Return [x, y] of the center of cell containing provided text 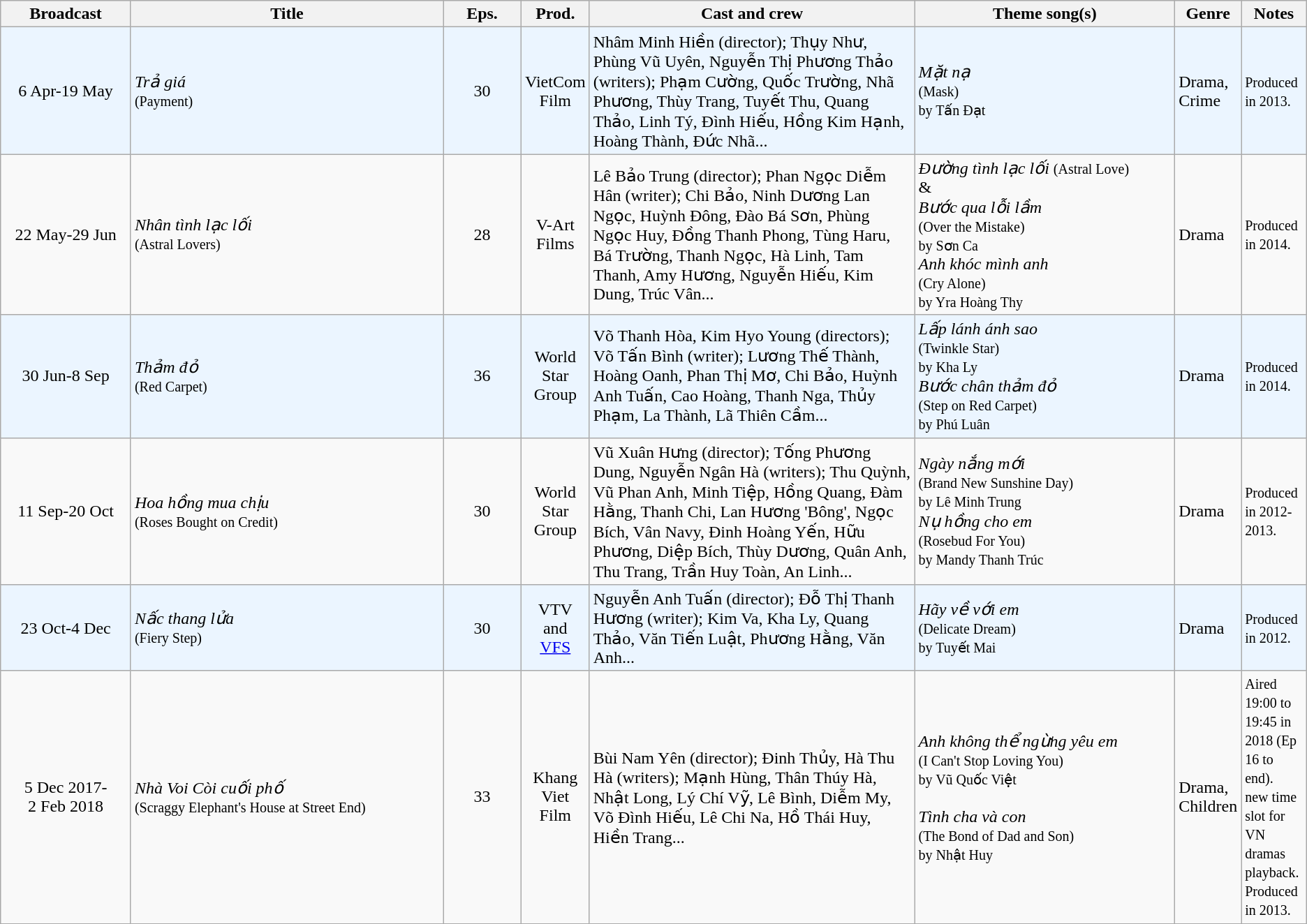
30 Jun-8 Sep [66, 376]
28 [482, 234]
Eps. [482, 14]
Prod. [555, 14]
Nấc thang lửa (Fiery Step) [286, 628]
VietCom Film [555, 91]
Title [286, 14]
Nguyễn Anh Tuấn (director); Đỗ Thị Thanh Hương (writer); Kim Va, Kha Ly, Quang Thảo, Văn Tiến Luật, Phương Hằng, Văn Anh... [752, 628]
Genre [1208, 14]
23 Oct-4 Dec [66, 628]
Nhà Voi Còi cuối phố (Scraggy Elephant's House at Street End) [286, 797]
Lấp lánh ánh sao (Twinkle Star)by Kha LyBước chân thảm đỏ (Step on Red Carpet)by Phú Luân [1044, 376]
Produced in 2012. [1274, 628]
11 Sep-20 Oct [66, 511]
Drama, Crime [1208, 91]
Nhân tình lạc lối (Astral Lovers) [286, 234]
Theme song(s) [1044, 14]
Cast and crew [752, 14]
Ngày nắng mới (Brand New Sunshine Day)by Lê Minh TrungNụ hồng cho em (Rosebud For You)by Mandy Thanh Trúc [1044, 511]
Anh không thể ngừng yêu em (I Can't Stop Loving You)by Vũ Quốc ViệtTình cha và con (The Bond of Dad and Son)by Nhật Huy [1044, 797]
V-Art Films [555, 234]
33 [482, 797]
Aired 19:00 to 19:45 in 2018 (Ep 16 to end). new time slot for VN dramas playback.Produced in 2013. [1274, 797]
Mặt nạ (Mask)by Tấn Đạt [1044, 91]
Hãy về với em (Delicate Dream)by Tuyết Mai [1044, 628]
Trả giá (Payment) [286, 91]
Khang Viet Film [555, 797]
6 Apr-19 May [66, 91]
Thảm đỏ (Red Carpet) [286, 376]
Produced in 2013. [1274, 91]
36 [482, 376]
5 Dec 2017-2 Feb 2018 [66, 797]
22 May-29 Jun [66, 234]
Broadcast [66, 14]
Notes [1274, 14]
Đường tình lạc lối (Astral Love)&Bước qua lỗi lầm(Over the Mistake)by Sơn CaAnh khóc mình anh(Cry Alone)by Yra Hoàng Thy [1044, 234]
VTVandVFS [555, 628]
Produced in 2012-2013. [1274, 511]
Hoa hồng mua chịu (Roses Bought on Credit) [286, 511]
Drama, Children [1208, 797]
